Return the [x, y] coordinate for the center point of the cell that contains the specified text.  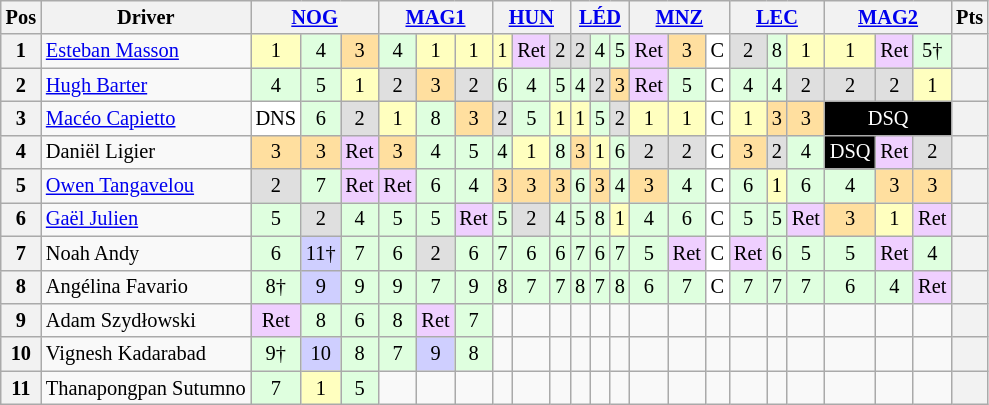
8† [276, 287]
LÉD [600, 17]
Hugh Barter [146, 85]
Thanapongpan Sutumno [146, 388]
Pos [21, 17]
LEC [777, 17]
MNZ [680, 17]
Esteban Masson [146, 51]
Pts [970, 17]
Adam Szydłowski [146, 320]
Gaël Julien [146, 219]
11† [320, 253]
9† [276, 354]
NOG [315, 17]
5† [932, 51]
Macéo Capietto [146, 118]
Angélina Favario [146, 287]
DNS [276, 118]
Owen Tangavelou [146, 186]
Noah Andy [146, 253]
MAG1 [436, 17]
Daniël Ligier [146, 152]
11 [21, 388]
HUN [531, 17]
Driver [146, 17]
Vignesh Kadarabad [146, 354]
MAG2 [888, 17]
